Output the [x, y] coordinate of the center of the cell containing the given text.  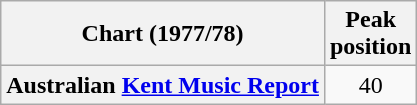
40 [370, 85]
Australian Kent Music Report [163, 85]
Chart (1977/78) [163, 34]
Peakposition [370, 34]
